Determine the (x, y) coordinate at the center of the cell enclosing the given text.  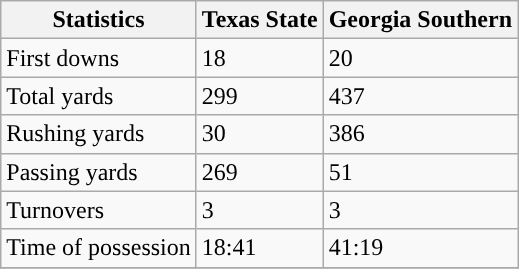
30 (260, 134)
Passing yards (99, 172)
Time of possession (99, 248)
Rushing yards (99, 134)
20 (420, 58)
Total yards (99, 96)
41:19 (420, 248)
Georgia Southern (420, 20)
18 (260, 58)
269 (260, 172)
386 (420, 134)
Statistics (99, 20)
51 (420, 172)
18:41 (260, 248)
Turnovers (99, 210)
437 (420, 96)
299 (260, 96)
First downs (99, 58)
Texas State (260, 20)
